Locate the cell with the specified text and output its [x, y] center coordinate. 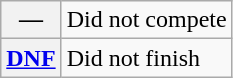
Did not compete [146, 20]
DNF [31, 58]
Did not finish [146, 58]
— [31, 20]
